Extract the [x, y] coordinate from the center of the cell holding the provided text.  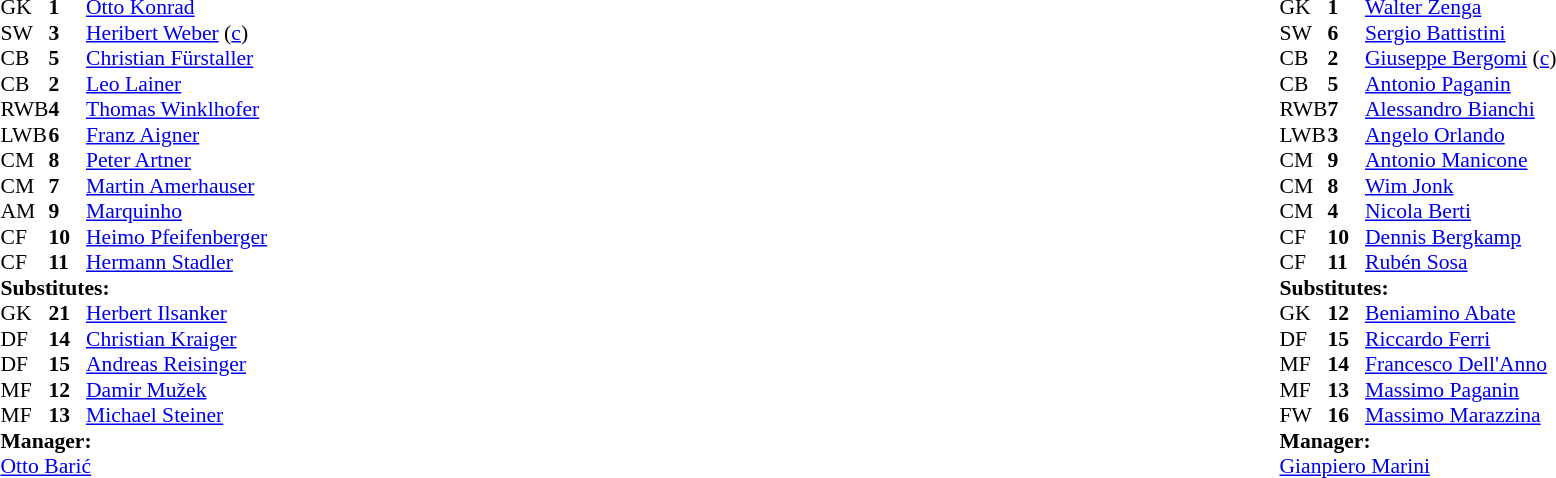
Francesco Dell'Anno [1460, 365]
21 [67, 313]
Michael Steiner [176, 415]
Wim Jonk [1460, 186]
Heimo Pfeifenberger [176, 237]
Rubén Sosa [1460, 263]
Dennis Bergkamp [1460, 237]
Martin Amerhauser [176, 186]
Herbert Ilsanker [176, 313]
Angelo Orlando [1460, 135]
Hermann Stadler [176, 263]
Christian Fürstaller [176, 59]
Andreas Reisinger [176, 365]
16 [1347, 415]
Sergio Battistini [1460, 33]
Massimo Marazzina [1460, 415]
Massimo Paganin [1460, 390]
AM [24, 211]
Substitutes: [134, 288]
Marquinho [176, 211]
Peter Artner [176, 161]
Manager: [134, 441]
Riccardo Ferri [1460, 339]
Christian Kraiger [176, 339]
FW [1304, 415]
Leo Lainer [176, 84]
Antonio Manicone [1460, 161]
Alessandro Bianchi [1460, 109]
Antonio Paganin [1460, 84]
Franz Aigner [176, 135]
Giuseppe Bergomi (c) [1460, 59]
Thomas Winklhofer [176, 109]
Damir Mužek [176, 390]
Nicola Berti [1460, 211]
Beniamino Abate [1460, 313]
Heribert Weber (c) [176, 33]
